Pinpoint the cell where the given text exists, returning its [x, y] midpoint coordinate. 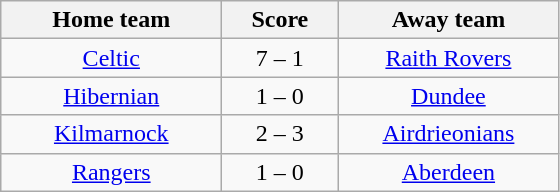
Aberdeen [448, 172]
Dundee [448, 96]
2 – 3 [280, 134]
7 – 1 [280, 58]
Airdrieonians [448, 134]
Kilmarnock [112, 134]
Rangers [112, 172]
Home team [112, 20]
Score [280, 20]
Raith Rovers [448, 58]
Celtic [112, 58]
Hibernian [112, 96]
Away team [448, 20]
